Pinpoint the cell where the given text exists, returning its [x, y] midpoint coordinate. 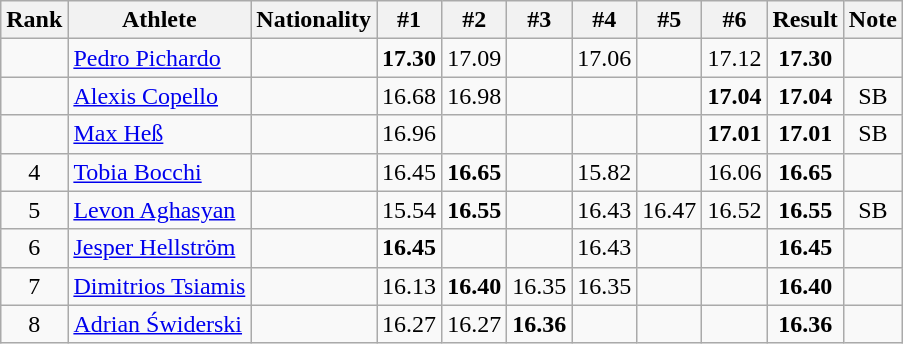
6 [34, 248]
16.47 [670, 210]
17.09 [474, 58]
16.96 [410, 134]
Note [872, 20]
Dimitrios Tsiamis [160, 286]
16.52 [734, 210]
Result [805, 20]
Alexis Copello [160, 96]
Athlete [160, 20]
Max Heß [160, 134]
#3 [540, 20]
#6 [734, 20]
Nationality [314, 20]
16.06 [734, 172]
Levon Aghasyan [160, 210]
Adrian Świderski [160, 324]
17.06 [604, 58]
Rank [34, 20]
15.54 [410, 210]
4 [34, 172]
8 [34, 324]
Tobia Bocchi [160, 172]
16.98 [474, 96]
5 [34, 210]
7 [34, 286]
Pedro Pichardo [160, 58]
16.68 [410, 96]
15.82 [604, 172]
#2 [474, 20]
#4 [604, 20]
Jesper Hellström [160, 248]
#5 [670, 20]
17.12 [734, 58]
#1 [410, 20]
16.13 [410, 286]
